Locate the cell with the specified text and output its [x, y] center coordinate. 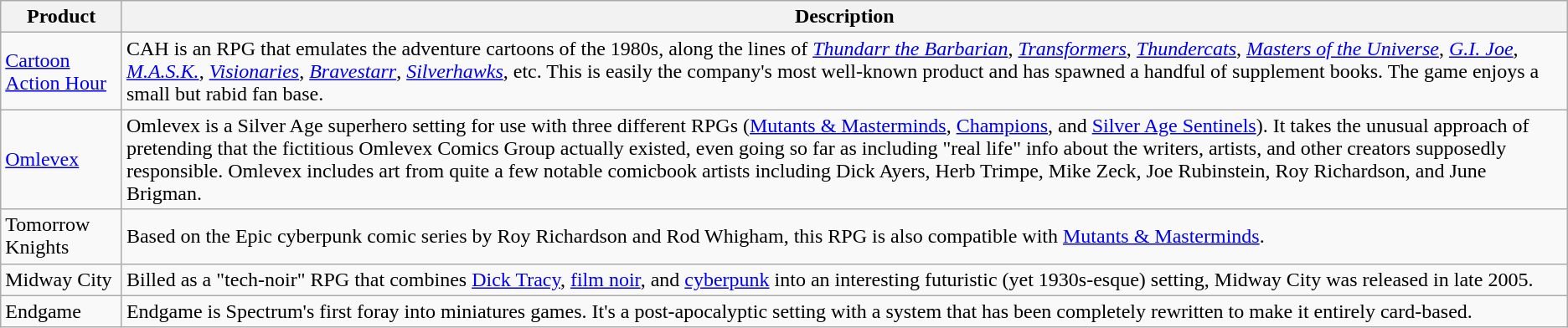
Product [62, 17]
Endgame [62, 311]
Omlevex [62, 159]
Description [844, 17]
Tomorrow Knights [62, 236]
Cartoon Action Hour [62, 71]
Based on the Epic cyberpunk comic series by Roy Richardson and Rod Whigham, this RPG is also compatible with Mutants & Masterminds. [844, 236]
Midway City [62, 279]
